Provide the (X, Y) coordinate of the cell's center where the given text is located.  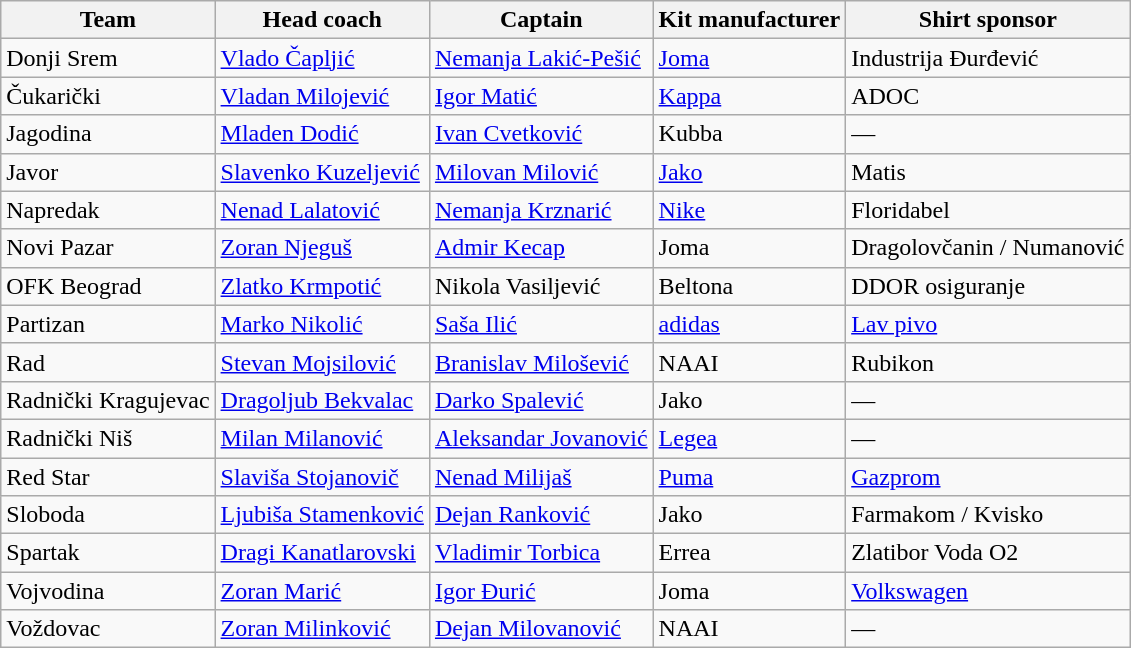
Mladen Dodić (322, 134)
Novi Pazar (108, 248)
Legea (750, 438)
Dragolovčanin / Numanović (988, 248)
Slaviša Stojanovič (322, 477)
Milan Milanović (322, 438)
Dragi Kanatlarovski (322, 553)
Zoran Njeguš (322, 248)
Vlado Čapljić (322, 58)
Kubba (750, 134)
Ivan Cvetković (541, 134)
Volkswagen (988, 591)
Rubikon (988, 362)
Nenad Lalatović (322, 210)
Rad (108, 362)
Spartak (108, 553)
Nenad Milijaš (541, 477)
Saša Ilić (541, 324)
Ljubiša Stamenković (322, 515)
Igor Matić (541, 96)
Milovan Milović (541, 172)
Matis (988, 172)
Donji Srem (108, 58)
Napredak (108, 210)
Puma (750, 477)
Branislav Milošević (541, 362)
Zoran Milinković (322, 629)
Nemanja Krznarić (541, 210)
Dragoljub Bekvalac (322, 400)
Kappa (750, 96)
Farmakom / Kvisko (988, 515)
Errea (750, 553)
Floridabel (988, 210)
adidas (750, 324)
Radnički Kragujevac (108, 400)
Jagodina (108, 134)
ADOC (988, 96)
Igor Đurić (541, 591)
Radnički Niš (108, 438)
Nemanja Lakić-Pešić (541, 58)
Industrija Đurđević (988, 58)
Slavenko Kuzeljević (322, 172)
Čukarički (108, 96)
Zlatibor Voda O2 (988, 553)
Aleksandar Jovanović (541, 438)
Sloboda (108, 515)
Kit manufacturer (750, 20)
Nike (750, 210)
Admir Kecap (541, 248)
Nikola Vasiljević (541, 286)
Captain (541, 20)
Dejan Ranković (541, 515)
Red Star (108, 477)
Team (108, 20)
Darko Spalević (541, 400)
Shirt sponsor (988, 20)
Zlatko Krmpotić (322, 286)
Vladan Milojević (322, 96)
Marko Nikolić (322, 324)
Head coach (322, 20)
Voždovac (108, 629)
Partizan (108, 324)
Gazprom (988, 477)
Lav pivo (988, 324)
Stevan Mojsilović (322, 362)
Vladimir Torbica (541, 553)
Dejan Milovanović (541, 629)
Zoran Marić (322, 591)
Vojvodina (108, 591)
DDOR osiguranje (988, 286)
Beltona (750, 286)
OFK Beograd (108, 286)
Javor (108, 172)
